Pinpoint the cell where the given text exists, returning its (x, y) midpoint coordinate. 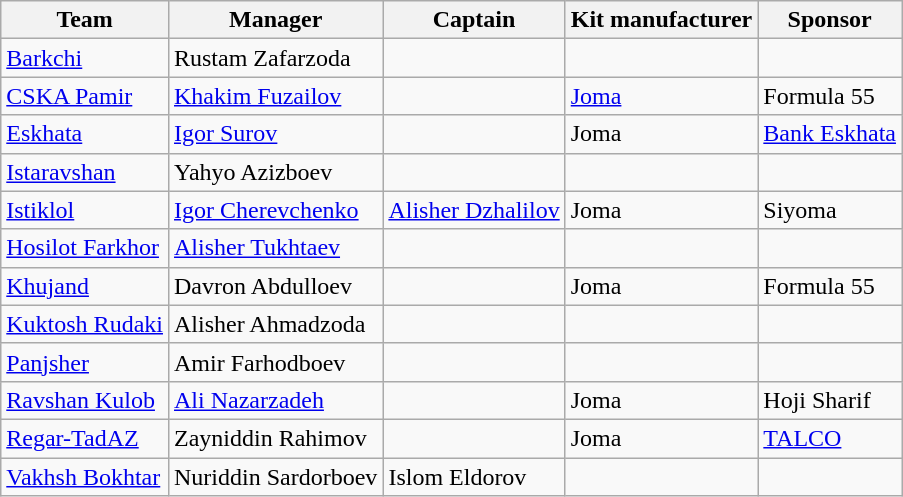
Kit manufacturer (662, 20)
Istiklol (85, 210)
Panjsher (85, 362)
Khujand (85, 286)
Bank Eskhata (830, 134)
Vakhsh Bokhtar (85, 477)
Team (85, 20)
Rustam Zafarzoda (275, 58)
Barkchi (85, 58)
Kuktosh Rudaki (85, 324)
Istaravshan (85, 172)
Davron Abdulloev (275, 286)
Hoji Sharif (830, 400)
Igor Cherevchenko (275, 210)
Khakim Fuzailov (275, 96)
CSKA Pamir (85, 96)
Islom Eldorov (474, 477)
Alisher Tukhtaev (275, 248)
Yahyo Azizboev (275, 172)
Sponsor (830, 20)
Igor Surov (275, 134)
Amir Farhodboev (275, 362)
Zayniddin Rahimov (275, 438)
Manager (275, 20)
Eskhata (85, 134)
Ali Nazarzadeh (275, 400)
Alisher Ahmadzoda (275, 324)
Alisher Dzhalilov (474, 210)
Hosilot Farkhor (85, 248)
Ravshan Kulob (85, 400)
Captain (474, 20)
TALCO (830, 438)
Nuriddin Sardorboev (275, 477)
Regar-TadAZ (85, 438)
Siyoma (830, 210)
